Return the (x, y) coordinate for the center point of the cell that contains the specified text.  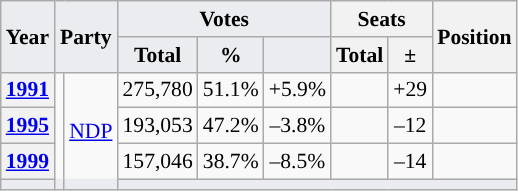
Votes (224, 19)
157,046 (157, 162)
Seats (382, 19)
1999 (28, 162)
51.1% (231, 90)
Position (474, 36)
1991 (28, 90)
+5.9% (298, 90)
+29 (410, 90)
NDP (90, 130)
–3.8% (298, 126)
1995 (28, 126)
Year (28, 36)
% (231, 55)
47.2% (231, 126)
–14 (410, 162)
193,053 (157, 126)
Party (86, 36)
38.7% (231, 162)
275,780 (157, 90)
–8.5% (298, 162)
–12 (410, 126)
± (410, 55)
